Output the [x, y] coordinate of the center of the cell containing the given text.  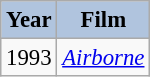
1993 [29, 58]
Airborne [104, 58]
Year [29, 20]
Film [104, 20]
